Capture the cell that displays the provided text and extract its (x, y) central coordinate. 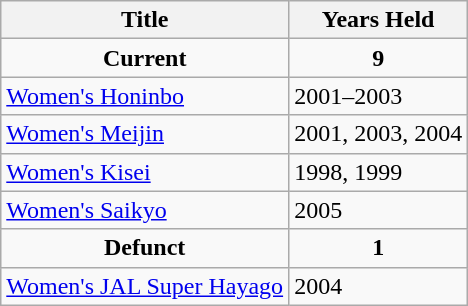
1 (378, 248)
2005 (378, 210)
1998, 1999 (378, 172)
Title (145, 20)
2001–2003 (378, 96)
Women's Meijin (145, 134)
Women's JAL Super Hayago (145, 286)
2004 (378, 286)
2001, 2003, 2004 (378, 134)
Current (145, 58)
Women's Honinbo (145, 96)
Women's Kisei (145, 172)
9 (378, 58)
Defunct (145, 248)
Women's Saikyo (145, 210)
Years Held (378, 20)
